Search for the cell housing the specified text and yield its [x, y] center coordinate. 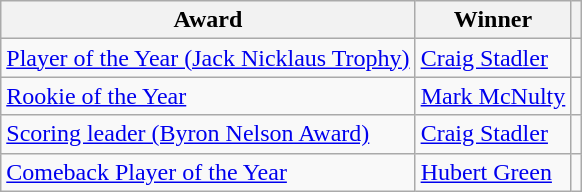
Winner [493, 20]
Comeback Player of the Year [208, 172]
Player of the Year (Jack Nicklaus Trophy) [208, 58]
Hubert Green [493, 172]
Award [208, 20]
Scoring leader (Byron Nelson Award) [208, 134]
Mark McNulty [493, 96]
Rookie of the Year [208, 96]
